Detect which cell encompasses the target text, then output its [x, y] center coordinate. 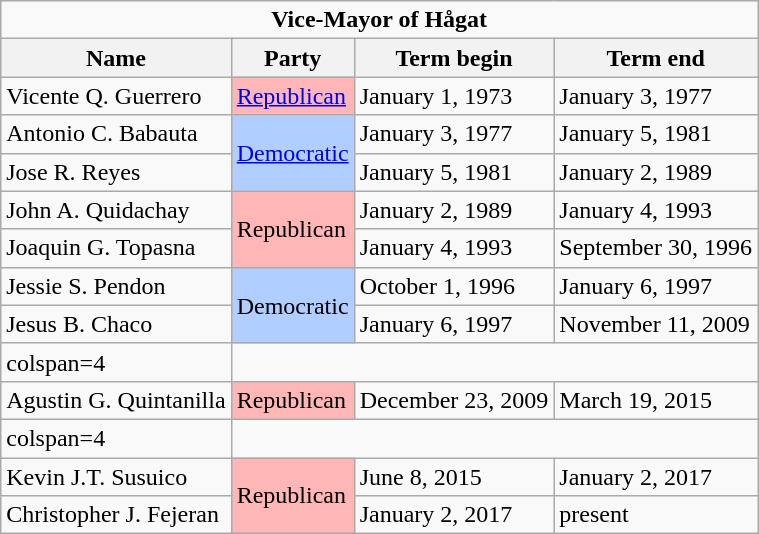
Vice-Mayor of Hågat [380, 20]
John A. Quidachay [116, 210]
Agustin G. Quintanilla [116, 400]
September 30, 1996 [656, 248]
March 19, 2015 [656, 400]
Term begin [454, 58]
Joaquin G. Topasna [116, 248]
present [656, 515]
Party [292, 58]
Kevin J.T. Susuico [116, 477]
Name [116, 58]
Jessie S. Pendon [116, 286]
Jose R. Reyes [116, 172]
Vicente Q. Guerrero [116, 96]
Jesus B. Chaco [116, 324]
January 1, 1973 [454, 96]
November 11, 2009 [656, 324]
December 23, 2009 [454, 400]
October 1, 1996 [454, 286]
Antonio C. Babauta [116, 134]
Christopher J. Fejeran [116, 515]
Term end [656, 58]
June 8, 2015 [454, 477]
